Search for the cell housing the specified text and yield its (X, Y) center coordinate. 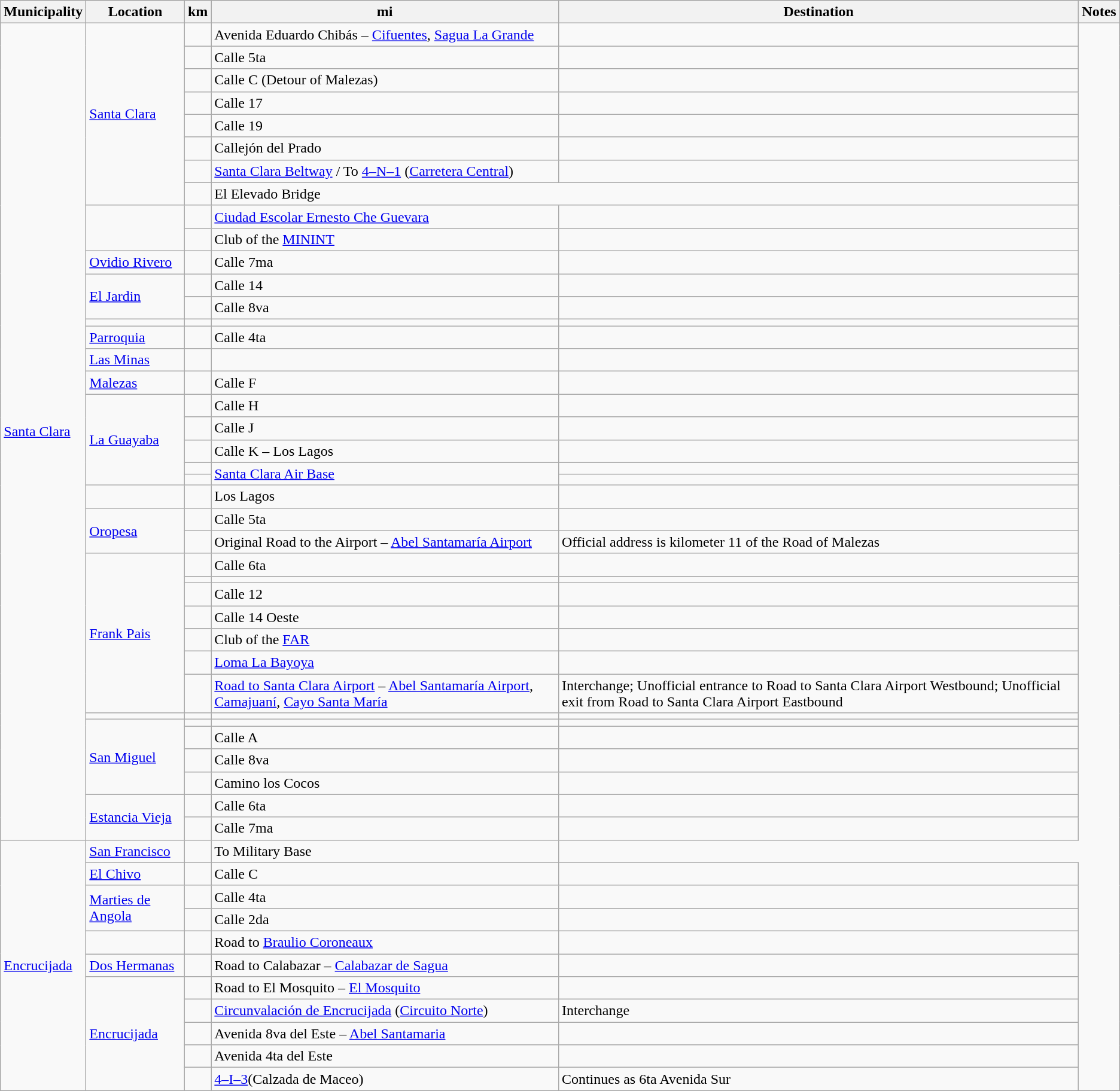
El Elevado Bridge (645, 194)
Calle 14 (385, 285)
Notes (1099, 12)
Interchange (818, 1011)
Municipality (43, 12)
Santa Clara Air Base (385, 474)
Los Lagos (385, 496)
Destination (818, 12)
Frank Pais (135, 633)
San Miguel (135, 757)
Road to El Mosquito – El Mosquito (385, 988)
km (197, 12)
Calle 2da (385, 919)
Dos Hermanas (135, 965)
Avenida Eduardo Chibás – Cifuentes, Sagua La Grande (385, 35)
Calle 17 (385, 103)
Road to Santa Clara Airport – Abel Santamaría Airport, Camajuaní, Cayo Santa María (385, 694)
Location (135, 12)
Official address is kilometer 11 of the Road of Malezas (818, 542)
Santa Clara Beltway / To 4–N–1 (Carretera Central) (385, 171)
Calle F (385, 383)
Calle A (385, 738)
To Military Base (385, 851)
Interchange; Unofficial entrance to Road to Santa Clara Airport Westbound; Unofficial exit from Road to Santa Clara Airport Eastbound (818, 694)
Road to Braulio Coroneaux (385, 942)
Calle H (385, 406)
San Francisco (135, 851)
Calle 19 (385, 126)
Estancia Vieja (135, 817)
Calle 14 Oeste (385, 617)
Avenida 8va del Este – Abel Santamaria (385, 1034)
Callejón del Prado (385, 148)
Las Minas (135, 360)
Loma La Bayoya (385, 663)
Calle J (385, 428)
Club of the MININT (385, 239)
La Guayaba (135, 440)
Malezas (135, 383)
Ovidio Rivero (135, 262)
El Jardin (135, 297)
Calle K – Los Lagos (385, 451)
Calle 12 (385, 594)
Road to Calabazar – Calabazar de Sagua (385, 965)
Marties de Angola (135, 908)
Avenida 4ta del Este (385, 1056)
Original Road to the Airport – Abel Santamaría Airport (385, 542)
Continues as 6ta Avenida Sur (818, 1079)
Calle C (385, 874)
El Chivo (135, 874)
mi (385, 12)
Circunvalación de Encrucijada (Circuito Norte) (385, 1011)
Ciudad Escolar Ernesto Che Guevara (385, 217)
Oropesa (135, 531)
4–I–3(Calzada de Maceo) (385, 1079)
Camino los Cocos (385, 783)
Calle C (Detour of Malezas) (385, 80)
Club of the FAR (385, 640)
Parroquia (135, 337)
